For the text-containing cell, return its midpoint in (x, y) coordinate format. 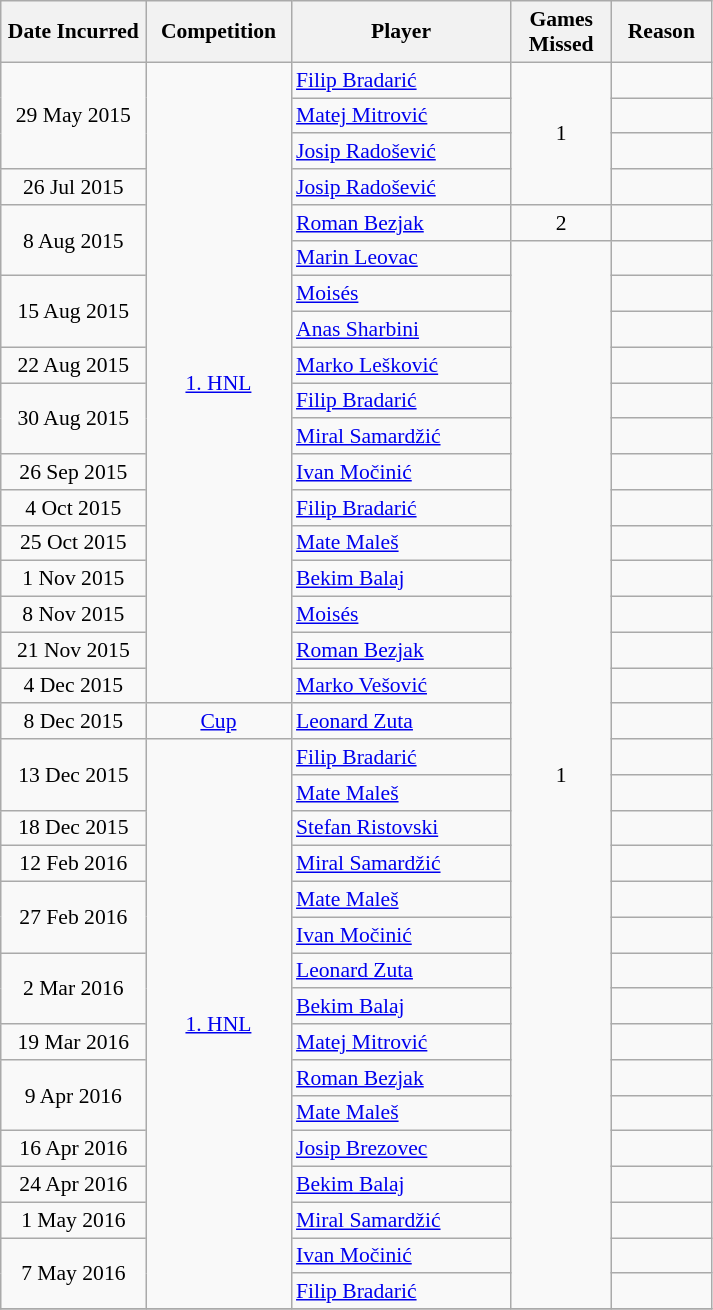
9 Apr 2016 (74, 1096)
26 Sep 2015 (74, 472)
13 Dec 2015 (74, 774)
Player (401, 32)
4 Dec 2015 (74, 686)
29 May 2015 (74, 116)
12 Feb 2016 (74, 864)
27 Feb 2016 (74, 918)
Marko Lešković (401, 365)
15 Aug 2015 (74, 312)
1 May 2016 (74, 1220)
26 Jul 2015 (74, 187)
22 Aug 2015 (74, 365)
Cup (218, 722)
Date Incurred (74, 32)
Josip Brezovec (401, 1149)
16 Apr 2016 (74, 1149)
8 Nov 2015 (74, 615)
Reason (661, 32)
Marin Leovac (401, 258)
Competition (218, 32)
Marko Vešović (401, 686)
Stefan Ristovski (401, 828)
8 Aug 2015 (74, 240)
1 Nov 2015 (74, 579)
21 Nov 2015 (74, 650)
Games Missed (561, 32)
25 Oct 2015 (74, 543)
2 (561, 223)
8 Dec 2015 (74, 722)
18 Dec 2015 (74, 828)
2 Mar 2016 (74, 988)
19 Mar 2016 (74, 1042)
4 Oct 2015 (74, 508)
Anas Sharbini (401, 330)
7 May 2016 (74, 1274)
24 Apr 2016 (74, 1185)
30 Aug 2015 (74, 418)
